Find where the given text appears and provide that cell's center as [X, Y] coordinate. 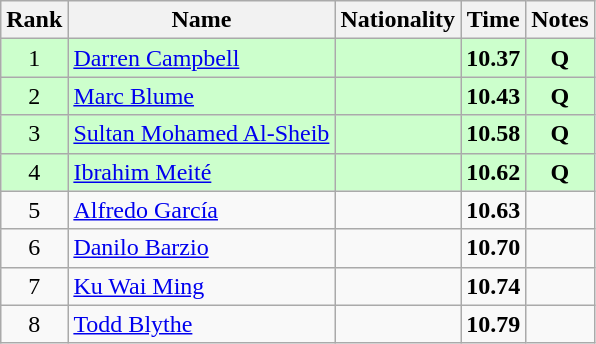
Rank [34, 20]
10.79 [494, 324]
Ku Wai Ming [202, 286]
Marc Blume [202, 96]
1 [34, 58]
Nationality [398, 20]
7 [34, 286]
Danilo Barzio [202, 248]
Sultan Mohamed Al-Sheib [202, 134]
8 [34, 324]
10.62 [494, 172]
5 [34, 210]
6 [34, 248]
10.43 [494, 96]
3 [34, 134]
Name [202, 20]
4 [34, 172]
Notes [560, 20]
10.70 [494, 248]
Todd Blythe [202, 324]
10.58 [494, 134]
10.37 [494, 58]
Alfredo García [202, 210]
Ibrahim Meité [202, 172]
Darren Campbell [202, 58]
Time [494, 20]
2 [34, 96]
10.74 [494, 286]
10.63 [494, 210]
